Find where the given text appears and provide that cell's center as [x, y] coordinate. 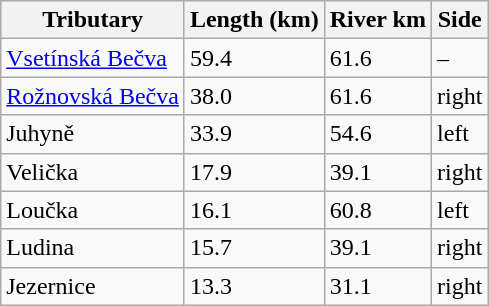
54.6 [378, 134]
Rožnovská Bečva [93, 96]
Ludina [93, 248]
Juhyně [93, 134]
60.8 [378, 210]
Tributary [93, 20]
Loučka [93, 210]
16.1 [254, 210]
31.1 [378, 286]
33.9 [254, 134]
River km [378, 20]
13.3 [254, 286]
Side [459, 20]
Jezernice [93, 286]
15.7 [254, 248]
59.4 [254, 58]
Velička [93, 172]
Length (km) [254, 20]
Vsetínská Bečva [93, 58]
17.9 [254, 172]
38.0 [254, 96]
– [459, 58]
